Scan for the cell matching the given text and deliver its (X, Y) coordinate at center. 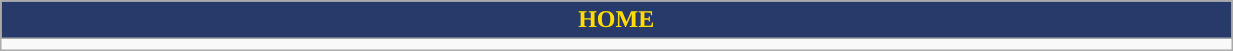
HOME (616, 20)
